Return (X, Y) of the center of cell containing provided text 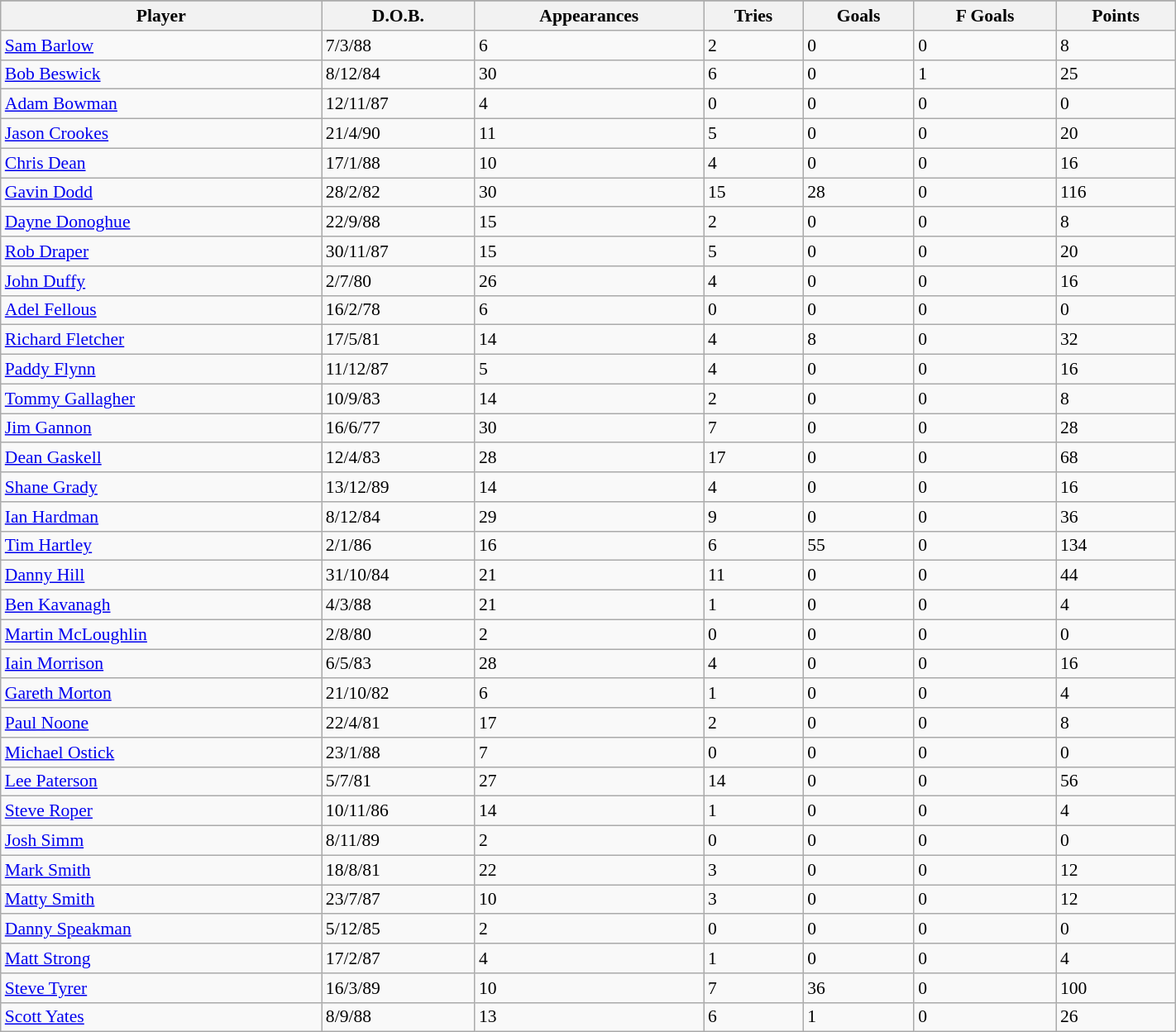
2/7/80 (399, 281)
Gareth Morton (161, 694)
Michael Ostick (161, 752)
13/12/89 (399, 487)
8/9/88 (399, 1017)
Tries (753, 16)
31/10/84 (399, 576)
12/11/87 (399, 104)
17/1/88 (399, 163)
8/11/89 (399, 841)
Dayne Donoghue (161, 222)
Bob Beswick (161, 74)
Paddy Flynn (161, 370)
12/4/83 (399, 458)
22 (589, 870)
134 (1116, 546)
18/8/81 (399, 870)
5/7/81 (399, 781)
Matt Strong (161, 958)
F Goals (985, 16)
Rob Draper (161, 251)
Steve Roper (161, 811)
Jim Gannon (161, 428)
30/11/87 (399, 251)
2/1/86 (399, 546)
32 (1116, 340)
11/12/87 (399, 370)
Ian Hardman (161, 517)
Iain Morrison (161, 664)
Adel Fellous (161, 310)
16/3/89 (399, 988)
Richard Fletcher (161, 340)
13 (589, 1017)
21/4/90 (399, 134)
Mark Smith (161, 870)
Chris Dean (161, 163)
Points (1116, 16)
Josh Simm (161, 841)
Gavin Dodd (161, 193)
Player (161, 16)
56 (1116, 781)
16/6/77 (399, 428)
55 (858, 546)
Shane Grady (161, 487)
Adam Bowman (161, 104)
23/7/87 (399, 900)
44 (1116, 576)
116 (1116, 193)
Jason Crookes (161, 134)
Martin McLoughlin (161, 634)
16/2/78 (399, 310)
Tommy Gallagher (161, 399)
Dean Gaskell (161, 458)
28/2/82 (399, 193)
6/5/83 (399, 664)
Appearances (589, 16)
Danny Speakman (161, 929)
D.O.B. (399, 16)
23/1/88 (399, 752)
22/4/81 (399, 723)
7/3/88 (399, 45)
Scott Yates (161, 1017)
2/8/80 (399, 634)
9 (753, 517)
Danny Hill (161, 576)
10/11/86 (399, 811)
17/2/87 (399, 958)
22/9/88 (399, 222)
10/9/83 (399, 399)
21/10/82 (399, 694)
Steve Tyrer (161, 988)
17/5/81 (399, 340)
Tim Hartley (161, 546)
29 (589, 517)
Ben Kavanagh (161, 605)
27 (589, 781)
4/3/88 (399, 605)
25 (1116, 74)
5/12/85 (399, 929)
68 (1116, 458)
Matty Smith (161, 900)
Lee Paterson (161, 781)
100 (1116, 988)
John Duffy (161, 281)
Sam Barlow (161, 45)
Goals (858, 16)
Paul Noone (161, 723)
